Find where the given text appears and provide that cell's center as [X, Y] coordinate. 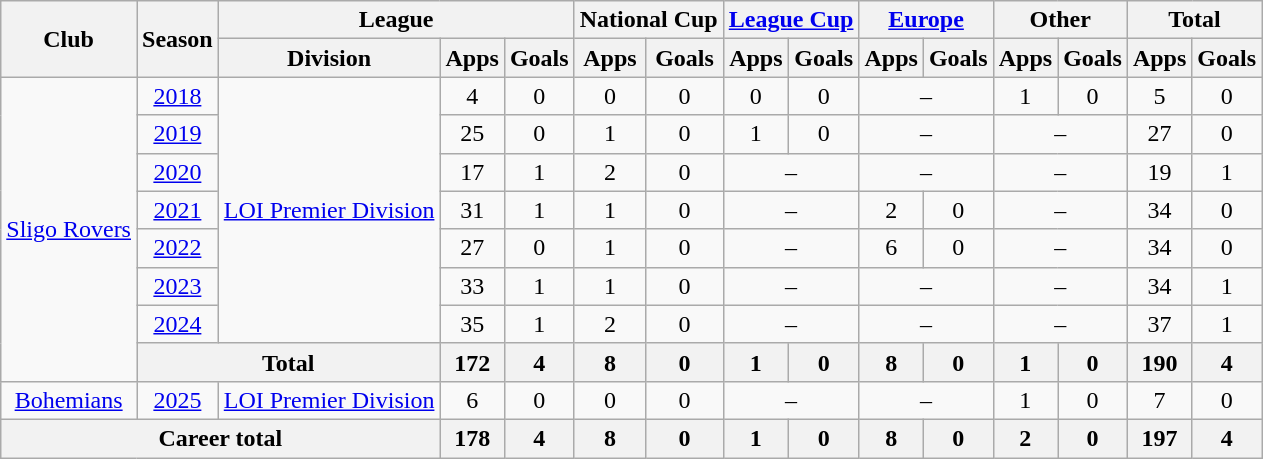
Europe [926, 20]
2018 [177, 96]
178 [472, 438]
37 [1159, 324]
Career total [220, 438]
19 [1159, 172]
31 [472, 210]
Season [177, 39]
35 [472, 324]
Bohemians [69, 400]
33 [472, 286]
League Cup [791, 20]
2024 [177, 324]
2022 [177, 248]
Club [69, 39]
5 [1159, 96]
197 [1159, 438]
190 [1159, 362]
Other [1060, 20]
172 [472, 362]
2021 [177, 210]
Sligo Rovers [69, 229]
25 [472, 134]
Division [329, 58]
17 [472, 172]
2023 [177, 286]
League [396, 20]
2025 [177, 400]
7 [1159, 400]
2019 [177, 134]
National Cup [648, 20]
2020 [177, 172]
